Provide the (X, Y) coordinate of the cell's center where the given text is located.  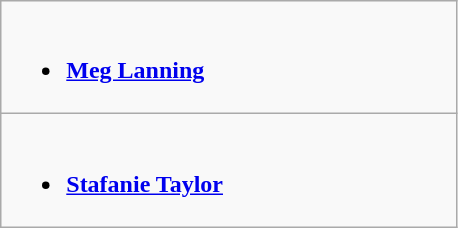
Stafanie Taylor (229, 170)
Meg Lanning (229, 58)
